Locate the cell with the specified text and output its [X, Y] center coordinate. 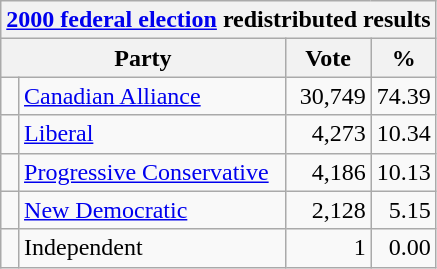
% [404, 58]
Liberal [152, 134]
10.13 [404, 172]
4,186 [328, 172]
0.00 [404, 248]
5.15 [404, 210]
30,749 [328, 96]
Party [143, 58]
2,128 [328, 210]
10.34 [404, 134]
Independent [152, 248]
Vote [328, 58]
Canadian Alliance [152, 96]
Progressive Conservative [152, 172]
74.39 [404, 96]
4,273 [328, 134]
New Democratic [152, 210]
1 [328, 248]
2000 federal election redistributed results [218, 20]
